Identify which cell holds the provided text, then report its [X, Y] central coordinate. 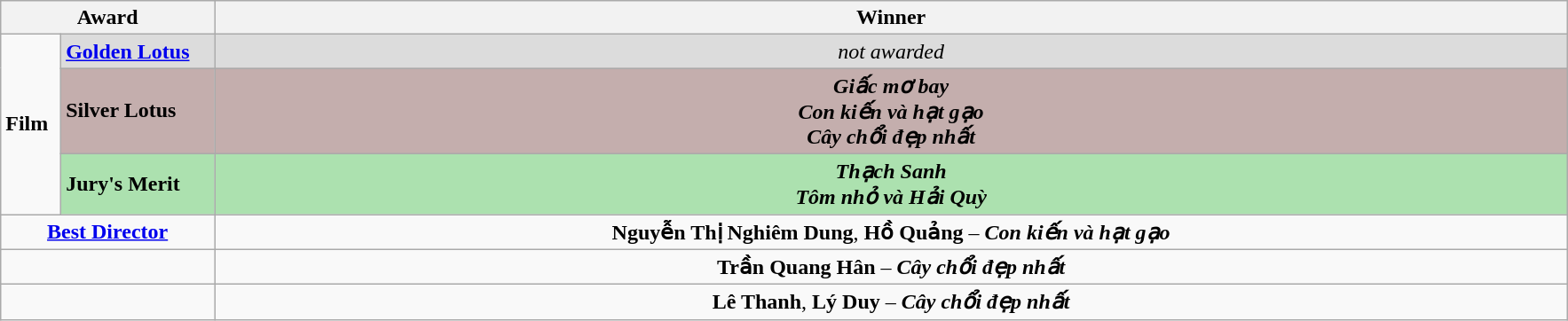
Lê Thanh, Lý Duy – Cây chổi đẹp nhất [891, 302]
Best Director [108, 232]
Nguyễn Thị Nghiêm Dung, Hồ Quảng – Con kiến và hạt gạo [891, 232]
Golden Lotus [138, 51]
Trần Quang Hân – Cây chổi đẹp nhất [891, 267]
Thạch SanhTôm nhỏ và Hải Quỳ [891, 184]
Film [31, 124]
Giấc mơ bayCon kiến và hạt gạoCây chổi đẹp nhất [891, 112]
not awarded [891, 51]
Award [108, 18]
Winner [891, 18]
Jury's Merit [138, 184]
Silver Lotus [138, 112]
